Determine the [X, Y] coordinate at the center of the cell enclosing the given text.  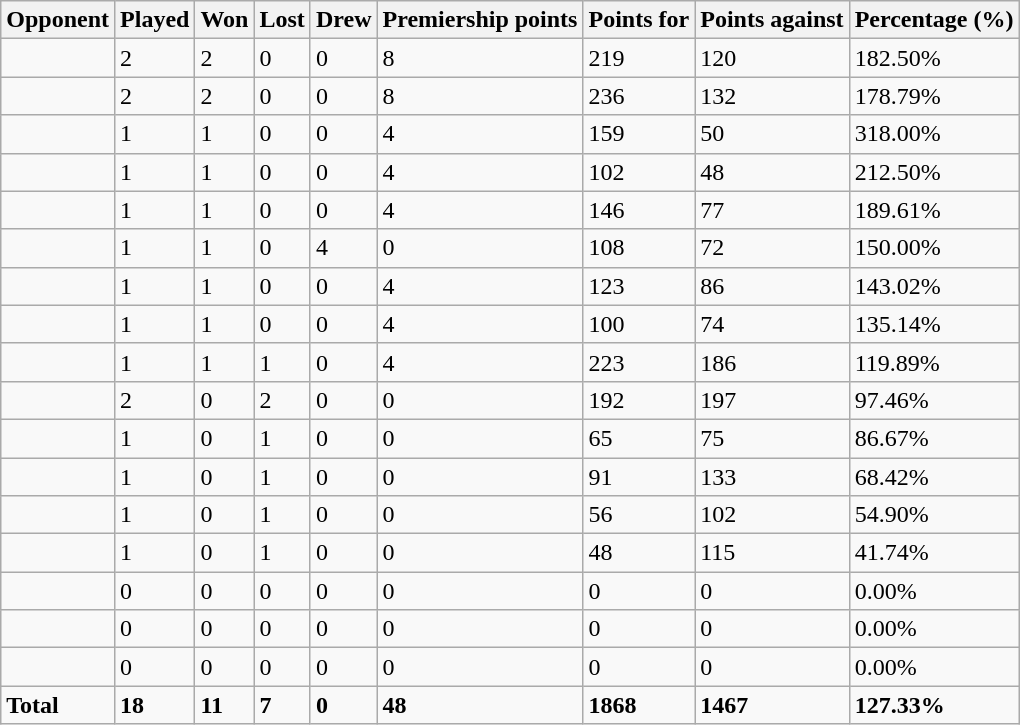
Opponent [58, 20]
72 [772, 248]
219 [639, 58]
91 [639, 477]
75 [772, 438]
146 [639, 210]
135.14% [934, 324]
Played [155, 20]
77 [772, 210]
115 [772, 553]
74 [772, 324]
Percentage (%) [934, 20]
Won [224, 20]
127.33% [934, 705]
318.00% [934, 134]
97.46% [934, 400]
86.67% [934, 438]
11 [224, 705]
182.50% [934, 58]
120 [772, 58]
50 [772, 134]
Total [58, 705]
132 [772, 96]
192 [639, 400]
108 [639, 248]
150.00% [934, 248]
186 [772, 362]
212.50% [934, 172]
189.61% [934, 210]
Drew [344, 20]
223 [639, 362]
159 [639, 134]
68.42% [934, 477]
133 [772, 477]
197 [772, 400]
178.79% [934, 96]
54.90% [934, 515]
236 [639, 96]
18 [155, 705]
119.89% [934, 362]
143.02% [934, 286]
1467 [772, 705]
100 [639, 324]
123 [639, 286]
56 [639, 515]
65 [639, 438]
Lost [282, 20]
86 [772, 286]
41.74% [934, 553]
Premiership points [480, 20]
1868 [639, 705]
7 [282, 705]
Points against [772, 20]
Points for [639, 20]
